Return the [X, Y] coordinate for the center point of the cell that contains the specified text.  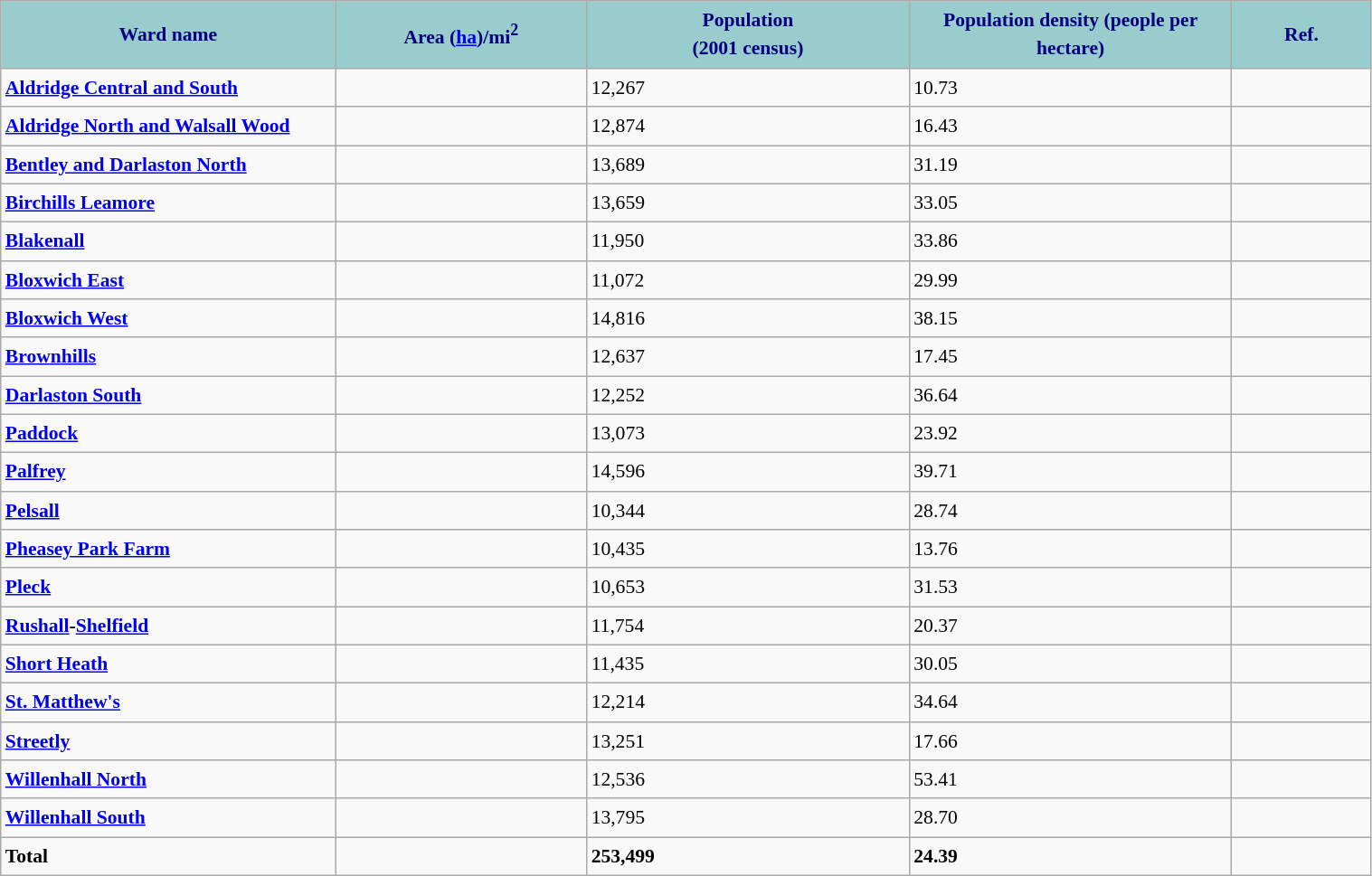
13.76 [1071, 550]
10,653 [749, 588]
11,435 [749, 665]
13,795 [749, 819]
11,754 [749, 626]
12,637 [749, 358]
Pheasey Park Farm [168, 550]
12,214 [749, 703]
11,950 [749, 242]
Brownhills [168, 358]
Short Heath [168, 665]
Ward name [168, 34]
38.15 [1071, 318]
Pelsall [168, 512]
13,689 [749, 165]
23.92 [1071, 434]
Aldridge North and Walsall Wood [168, 127]
12,874 [749, 127]
Palfrey [168, 472]
12,267 [749, 89]
Willenhall North [168, 779]
20.37 [1071, 626]
10,344 [749, 512]
Blakenall [168, 242]
17.45 [1071, 358]
Birchills Leamore [168, 204]
31.53 [1071, 588]
Bentley and Darlaston North [168, 165]
11,072 [749, 280]
14,816 [749, 318]
14,596 [749, 472]
Willenhall South [168, 819]
17.66 [1071, 741]
16.43 [1071, 127]
Darlaston South [168, 396]
36.64 [1071, 396]
12,252 [749, 396]
13,659 [749, 204]
Area (ha)/mi2 [461, 34]
28.74 [1071, 512]
34.64 [1071, 703]
33.05 [1071, 204]
Bloxwich West [168, 318]
31.19 [1071, 165]
St. Matthew's [168, 703]
Pleck [168, 588]
28.70 [1071, 819]
Streetly [168, 741]
Ref. [1301, 34]
13,073 [749, 434]
Population density (people per hectare) [1071, 34]
Bloxwich East [168, 280]
10.73 [1071, 89]
Population(2001 census) [749, 34]
30.05 [1071, 665]
Paddock [168, 434]
Aldridge Central and South [168, 89]
Rushall-Shelfield [168, 626]
13,251 [749, 741]
12,536 [749, 779]
253,499 [749, 857]
Total [168, 857]
10,435 [749, 550]
53.41 [1071, 779]
24.39 [1071, 857]
29.99 [1071, 280]
33.86 [1071, 242]
39.71 [1071, 472]
